Return (X, Y) of the center of cell containing provided text 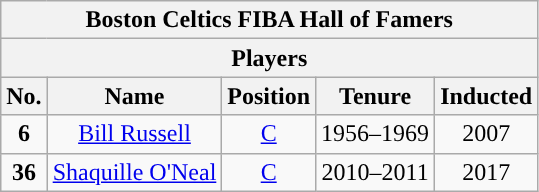
Players (270, 58)
Tenure (376, 96)
Position (269, 96)
Bill Russell (134, 134)
No. (24, 96)
1956–1969 (376, 134)
Name (134, 96)
2007 (486, 134)
Boston Celtics FIBA Hall of Famers (270, 20)
2010–2011 (376, 172)
6 (24, 134)
Inducted (486, 96)
Shaquille O'Neal (134, 172)
2017 (486, 172)
36 (24, 172)
